For the text-containing cell, return its midpoint in (x, y) coordinate format. 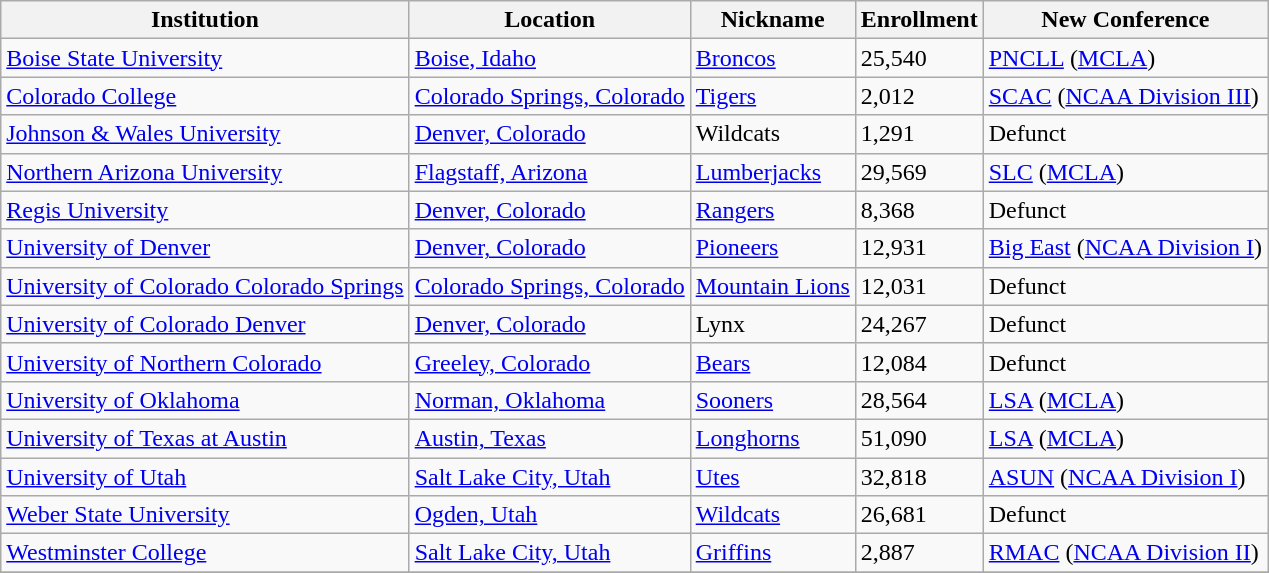
29,569 (919, 172)
2,887 (919, 553)
Lumberjacks (772, 172)
Sooners (772, 400)
Johnson & Wales University (205, 134)
24,267 (919, 324)
1,291 (919, 134)
Westminster College (205, 553)
Rangers (772, 210)
Ogden, Utah (550, 515)
University of Oklahoma (205, 400)
Utes (772, 477)
New Conference (1125, 20)
Enrollment (919, 20)
University of Utah (205, 477)
PNCLL (MCLA) (1125, 58)
Institution (205, 20)
Boise, Idaho (550, 58)
University of Northern Colorado (205, 362)
Lynx (772, 324)
26,681 (919, 515)
Mountain Lions (772, 286)
Greeley, Colorado (550, 362)
Norman, Oklahoma (550, 400)
Boise State University (205, 58)
51,090 (919, 438)
University of Texas at Austin (205, 438)
Tigers (772, 96)
12,031 (919, 286)
University of Colorado Denver (205, 324)
12,931 (919, 248)
Griffins (772, 553)
University of Denver (205, 248)
RMAC (NCAA Division II) (1125, 553)
28,564 (919, 400)
Northern Arizona University (205, 172)
SLC (MCLA) (1125, 172)
Broncos (772, 58)
8,368 (919, 210)
ASUN (NCAA Division I) (1125, 477)
Location (550, 20)
32,818 (919, 477)
SCAC (NCAA Division III) (1125, 96)
Weber State University (205, 515)
Longhorns (772, 438)
12,084 (919, 362)
Austin, Texas (550, 438)
Big East (NCAA Division I) (1125, 248)
Bears (772, 362)
Nickname (772, 20)
Flagstaff, Arizona (550, 172)
Regis University (205, 210)
Pioneers (772, 248)
University of Colorado Colorado Springs (205, 286)
Colorado College (205, 96)
2,012 (919, 96)
25,540 (919, 58)
